Find where the given text appears and provide that cell's center as (x, y) coordinate. 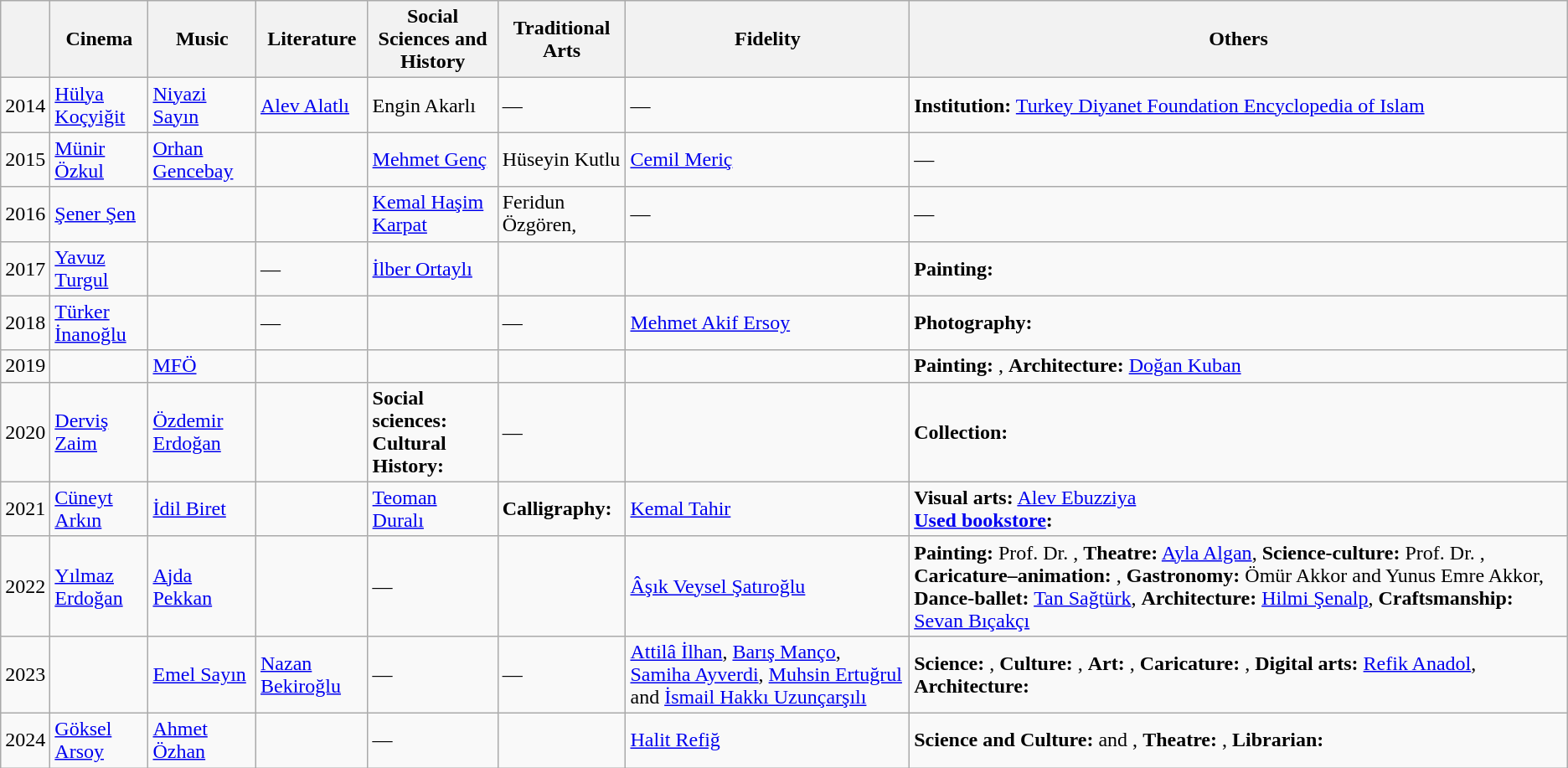
Orhan Gencebay (203, 159)
2017 (25, 268)
Cinema (99, 39)
Literature (312, 39)
Others (1239, 39)
Engin Akarlı (432, 106)
Âşık Veysel Şatıroğlu (767, 586)
2020 (25, 432)
Ahmet Özhan (203, 740)
Painting: (1239, 268)
Türker İnanoğlu (99, 323)
Fidelity (767, 39)
Collection: (1239, 432)
Yavuz Turgul (99, 268)
2021 (25, 509)
2022 (25, 586)
Nazan Bekiroğlu (312, 674)
Feridun Özgören, (561, 214)
2019 (25, 366)
Emel Sayın (203, 674)
Cemil Meriç (767, 159)
Derviş Zaim (99, 432)
İlber Ortaylı (432, 268)
Hüseyin Kutlu (561, 159)
Social Sciences and History (432, 39)
Göksel Arsoy (99, 740)
Şener Şen (99, 214)
2015 (25, 159)
Halit Refiğ (767, 740)
Münir Özkul (99, 159)
Teoman Duralı (432, 509)
Mehmet Akif Ersoy (767, 323)
2018 (25, 323)
Özdemir Erdoğan (203, 432)
2016 (25, 214)
Institution: Turkey Diyanet Foundation Encyclopedia of Islam (1239, 106)
2023 (25, 674)
Niyazi Sayın (203, 106)
İdil Biret (203, 509)
Social sciences: Cultural History: (432, 432)
Yılmaz Erdoğan (99, 586)
Ajda Pekkan (203, 586)
Calligraphy: (561, 509)
Traditional Arts (561, 39)
Kemal Tahir (767, 509)
Photography: (1239, 323)
Music (203, 39)
Attilâ İlhan, Barış Manço, Samiha Ayverdi, Muhsin Ertuğrul and İsmail Hakkı Uzunçarşılı (767, 674)
2024 (25, 740)
2014 (25, 106)
Science: , Culture: , Art: , Caricature: , Digital arts: Refik Anadol, Architecture: (1239, 674)
Cüneyt Arkın (99, 509)
Kemal Haşim Karpat (432, 214)
Painting: , Architecture: Doğan Kuban (1239, 366)
Science and Culture: and , Theatre: , Librarian: (1239, 740)
Visual arts: Alev EbuzziyaUsed bookstore: (1239, 509)
MFÖ (203, 366)
Mehmet Genç (432, 159)
Alev Alatlı (312, 106)
Hülya Koçyiğit (99, 106)
